Extract the (x, y) coordinate from the center of the cell holding the provided text.  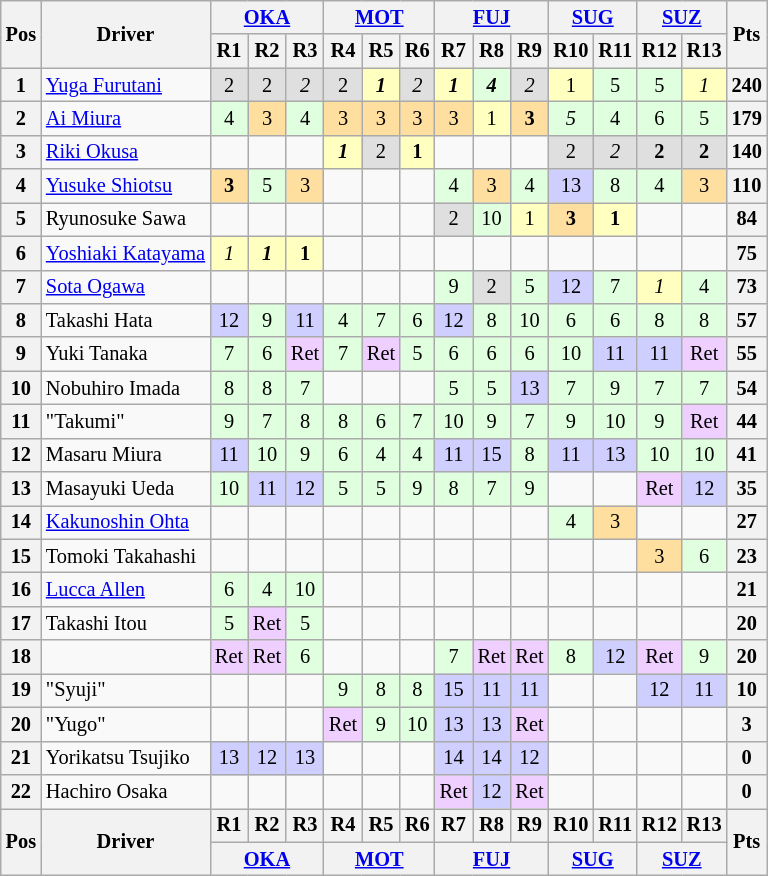
Takashi Itou (126, 623)
"Takumi" (126, 421)
Riki Okusa (126, 152)
23 (747, 556)
Ryunosuke Sawa (126, 219)
Yuga Furutani (126, 85)
73 (747, 287)
44 (747, 421)
75 (747, 253)
27 (747, 522)
Sota Ogawa (126, 287)
55 (747, 354)
54 (747, 388)
140 (747, 152)
Yusuke Shiotsu (126, 186)
16 (21, 589)
179 (747, 118)
35 (747, 489)
22 (21, 791)
Tomoki Takahashi (126, 556)
Yuki Tanaka (126, 354)
18 (21, 657)
17 (21, 623)
Lucca Allen (126, 589)
41 (747, 455)
"Syuji" (126, 690)
110 (747, 186)
Ai Miura (126, 118)
57 (747, 320)
Yoshiaki Katayama (126, 253)
84 (747, 219)
19 (21, 690)
Yorikatsu Tsujiko (126, 758)
Masayuki Ueda (126, 489)
Kakunoshin Ohta (126, 522)
Takashi Hata (126, 320)
Hachiro Osaka (126, 791)
Masaru Miura (126, 455)
240 (747, 85)
"Yugo" (126, 724)
Nobuhiro Imada (126, 388)
